Find where the given text appears and provide that cell's center as [x, y] coordinate. 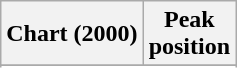
Peakposition [189, 34]
Chart (2000) [72, 34]
